Capture the cell that displays the provided text and extract its (X, Y) central coordinate. 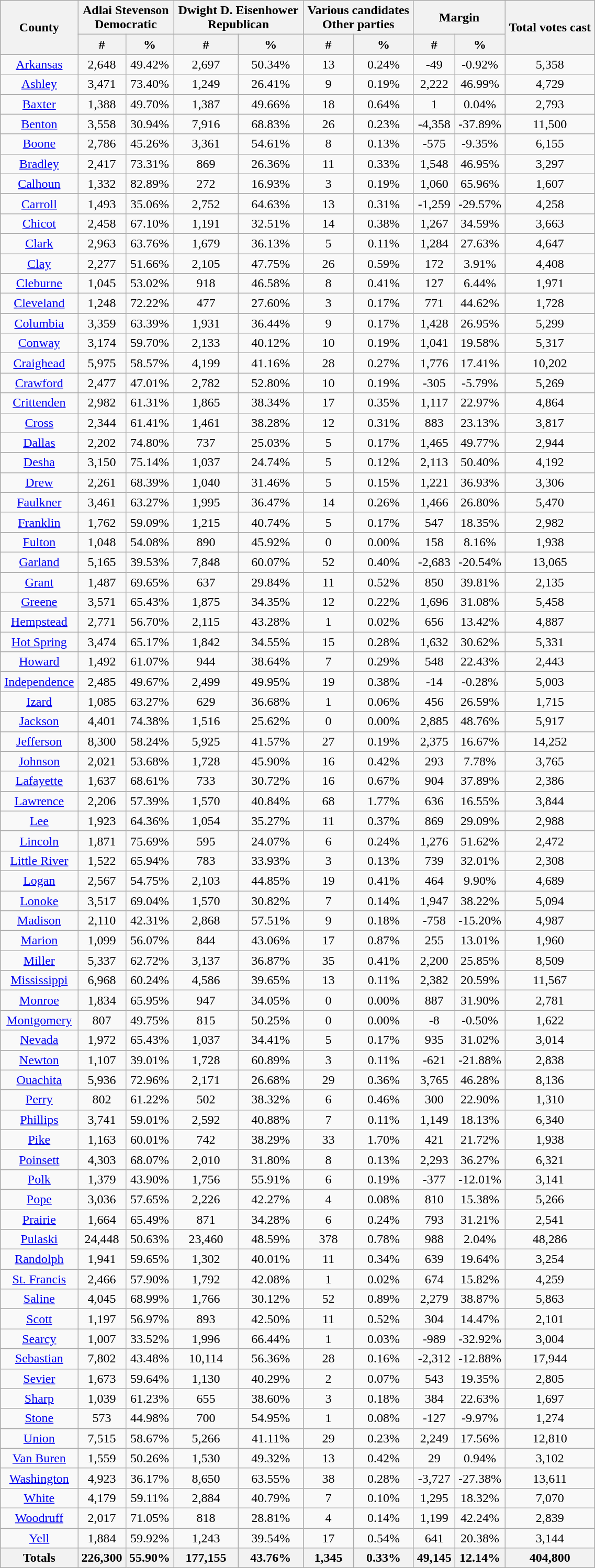
26.80% (480, 502)
43.06% (271, 941)
55.91% (271, 1179)
272 (206, 184)
53.68% (150, 761)
-3,727 (434, 1478)
904 (434, 781)
5,936 (102, 1080)
7,916 (206, 124)
3,359 (102, 323)
1,117 (434, 403)
Ouachita (39, 1080)
-9.97% (480, 1418)
918 (206, 284)
63.76% (150, 243)
60.24% (150, 980)
1,996 (206, 1339)
11,567 (550, 980)
57.65% (150, 1199)
2,782 (206, 383)
404,800 (550, 1558)
Bradley (39, 164)
50.25% (271, 1020)
40.79% (271, 1498)
3,571 (102, 602)
Logan (39, 881)
74.80% (150, 443)
Grant (39, 582)
1,199 (434, 1518)
31.90% (480, 1000)
3,663 (550, 223)
5,317 (550, 343)
Marion (39, 941)
255 (434, 941)
Johnson (39, 761)
34.59% (480, 223)
Montgomery (39, 1020)
1,295 (434, 1498)
0.04% (480, 104)
White (39, 1498)
Newton (39, 1060)
50.63% (150, 1239)
1,995 (206, 502)
Lee (39, 821)
887 (434, 1000)
64.63% (271, 204)
Randolph (39, 1259)
1,607 (550, 184)
4,179 (102, 1498)
17,944 (550, 1359)
1,461 (206, 423)
33.93% (271, 861)
40.29% (271, 1379)
0.87% (384, 941)
67.10% (150, 223)
24.74% (271, 462)
850 (434, 582)
Ashley (39, 84)
Hot Spring (39, 642)
477 (206, 303)
5,337 (102, 961)
988 (434, 1239)
35.27% (271, 821)
1,243 (206, 1538)
Lonoke (39, 900)
35 (329, 961)
17.41% (480, 363)
-127 (434, 1418)
42.50% (271, 1319)
818 (206, 1518)
636 (434, 801)
-27.38% (480, 1478)
5,863 (550, 1299)
1,107 (102, 1060)
26.59% (480, 702)
59.01% (150, 1120)
63.39% (150, 323)
38.22% (480, 900)
36.17% (150, 1478)
68.61% (150, 781)
1,197 (102, 1319)
0.16% (384, 1359)
56.70% (150, 622)
Scott (39, 1319)
40.01% (271, 1259)
2,781 (550, 1000)
1,465 (434, 443)
4,259 (550, 1279)
2,466 (102, 1279)
1,548 (434, 164)
1,762 (102, 522)
2,344 (102, 423)
0.36% (384, 1080)
38.29% (271, 1140)
56.97% (150, 1319)
58.67% (150, 1438)
34.41% (271, 1040)
Dallas (39, 443)
2,135 (550, 582)
Woodruff (39, 1518)
1,284 (434, 243)
639 (434, 1259)
1,792 (206, 1279)
300 (434, 1100)
3,014 (550, 1040)
49.67% (150, 682)
Margin (459, 18)
66.44% (271, 1339)
3.91% (480, 263)
Sebastian (39, 1359)
27.63% (480, 243)
2,793 (550, 104)
50.40% (480, 462)
1,248 (102, 303)
33.52% (150, 1339)
30.94% (150, 124)
55.90% (150, 1558)
Stone (39, 1418)
810 (434, 1199)
15 (329, 642)
Perry (39, 1100)
1,834 (102, 1000)
2,202 (102, 443)
3,150 (102, 462)
3,558 (102, 124)
1,715 (550, 702)
33 (329, 1140)
49.32% (271, 1458)
177,155 (206, 1558)
1,971 (550, 284)
2,472 (550, 841)
72.96% (150, 1080)
45.90% (271, 761)
56.07% (150, 941)
44.85% (271, 881)
0.29% (384, 662)
Baxter (39, 104)
Conway (39, 343)
1,865 (206, 403)
456 (434, 702)
4,408 (550, 263)
73.31% (150, 164)
944 (206, 662)
1,332 (102, 184)
543 (434, 1379)
48,286 (550, 1239)
45.92% (271, 542)
Cleveland (39, 303)
1,130 (206, 1379)
49.77% (480, 443)
Searcy (39, 1339)
Union (39, 1438)
1,622 (550, 1020)
655 (206, 1398)
2,308 (550, 861)
-12.88% (480, 1359)
59.70% (150, 343)
1,276 (434, 841)
4,864 (550, 403)
82.89% (150, 184)
-377 (434, 1179)
72.22% (150, 303)
2,443 (550, 662)
7,802 (102, 1359)
793 (434, 1220)
68.07% (150, 1159)
31.80% (271, 1159)
3,461 (102, 502)
Independence (39, 682)
2,105 (206, 263)
Little River (39, 861)
40.88% (271, 1120)
57.51% (271, 921)
-5.79% (480, 383)
2,541 (550, 1220)
629 (206, 702)
0.07% (384, 1379)
Pope (39, 1199)
64.36% (150, 821)
2,017 (102, 1518)
1,045 (102, 284)
39.65% (271, 980)
69.04% (150, 900)
1,875 (206, 602)
8,136 (550, 1080)
57.90% (150, 1279)
3,297 (550, 164)
5,094 (550, 900)
0.37% (384, 821)
20.38% (480, 1538)
68.99% (150, 1299)
815 (206, 1020)
Prairie (39, 1220)
737 (206, 443)
0.35% (384, 403)
-12.01% (480, 1179)
22.43% (480, 662)
641 (434, 1538)
31.21% (480, 1220)
2,206 (102, 801)
Miller (39, 961)
Garland (39, 562)
4,199 (206, 363)
13.42% (480, 622)
1,522 (102, 861)
1,871 (102, 841)
Arkansas (39, 64)
65.17% (150, 642)
11,500 (550, 124)
802 (102, 1100)
5,925 (206, 741)
10,202 (550, 363)
30.62% (480, 642)
68.39% (150, 482)
48.76% (480, 721)
2,458 (102, 223)
41.16% (271, 363)
36.27% (480, 1159)
-4,358 (434, 124)
1,673 (102, 1379)
10,114 (206, 1359)
Clay (39, 263)
41.57% (271, 741)
1,007 (102, 1339)
65.49% (150, 1220)
304 (434, 1319)
9.90% (480, 881)
-621 (434, 1060)
3,174 (102, 343)
25.62% (271, 721)
226,300 (102, 1558)
County (39, 27)
34.28% (271, 1220)
5,299 (550, 323)
2,200 (434, 961)
46.95% (480, 164)
58.24% (150, 741)
1,054 (206, 821)
2 (329, 1379)
2,115 (206, 622)
48.59% (271, 1239)
742 (206, 1140)
2,382 (434, 980)
Total votes cast (550, 27)
0.94% (480, 1458)
24,448 (102, 1239)
935 (434, 1040)
2,752 (206, 204)
893 (206, 1319)
16.67% (480, 741)
0.15% (384, 482)
1,249 (206, 84)
25.85% (480, 961)
Pike (39, 1140)
421 (434, 1140)
1,679 (206, 243)
-2,312 (434, 1359)
1,972 (102, 1040)
29.09% (480, 821)
2,293 (434, 1159)
1,766 (206, 1299)
2,021 (102, 761)
2,485 (102, 682)
38.64% (271, 662)
Desha (39, 462)
21.72% (480, 1140)
49.70% (150, 104)
58.57% (150, 363)
5,165 (102, 562)
40.74% (271, 522)
1,530 (206, 1458)
18.32% (480, 1498)
1,302 (206, 1259)
59.65% (150, 1259)
Lafayette (39, 781)
17.56% (480, 1438)
3,141 (550, 1179)
6,155 (550, 144)
656 (434, 622)
2,222 (434, 84)
890 (206, 542)
3,741 (102, 1120)
Cross (39, 423)
50.34% (271, 64)
1,345 (329, 1558)
Jackson (39, 721)
3,471 (102, 84)
2,103 (206, 881)
45.26% (150, 144)
Izard (39, 702)
2,261 (102, 482)
22.90% (480, 1100)
1,221 (434, 482)
127 (434, 284)
69.65% (150, 582)
Carroll (39, 204)
1,048 (102, 542)
2,113 (434, 462)
75.14% (150, 462)
14.47% (480, 1319)
46.58% (271, 284)
2,499 (206, 682)
1,274 (550, 1418)
3,361 (206, 144)
-15.20% (480, 921)
2,988 (550, 821)
38.34% (271, 403)
59.92% (150, 1538)
464 (434, 881)
54.95% (271, 1418)
74.38% (150, 721)
5,470 (550, 502)
37.89% (480, 781)
25.03% (271, 443)
0.78% (384, 1239)
42.08% (271, 1279)
Franklin (39, 522)
Drew (39, 482)
42.24% (480, 1518)
3,036 (102, 1199)
1,516 (206, 721)
-1,259 (434, 204)
44.98% (150, 1418)
39.53% (150, 562)
42.31% (150, 921)
30.82% (271, 900)
8,300 (102, 741)
39.01% (150, 1060)
4,887 (550, 622)
293 (434, 761)
Poinsett (39, 1159)
1,099 (102, 941)
4,045 (102, 1299)
26.95% (480, 323)
4,987 (550, 921)
1,310 (550, 1100)
2,386 (550, 781)
Various candidatesOther parties (358, 18)
32.01% (480, 861)
4,401 (102, 721)
384 (434, 1398)
0.34% (384, 1259)
733 (206, 781)
61.07% (150, 662)
2,771 (102, 622)
3,254 (550, 1259)
20.59% (480, 980)
1,493 (102, 204)
61.31% (150, 403)
Hempstead (39, 622)
Sharp (39, 1398)
Madison (39, 921)
1,466 (434, 502)
1,941 (102, 1259)
0.12% (384, 462)
6.44% (480, 284)
57.39% (150, 801)
8,650 (206, 1478)
-37.89% (480, 124)
3,817 (550, 423)
5,917 (550, 721)
-575 (434, 144)
43.90% (150, 1179)
35.06% (150, 204)
Jefferson (39, 741)
15.38% (480, 1199)
41.11% (271, 1438)
Greene (39, 602)
1,149 (434, 1120)
2,963 (102, 243)
34.05% (271, 1000)
26.41% (271, 84)
47.01% (150, 383)
2,786 (102, 144)
23.13% (480, 423)
-49 (434, 64)
65.95% (150, 1000)
Lawrence (39, 801)
1,559 (102, 1458)
2,868 (206, 921)
7,515 (102, 1438)
52.80% (271, 383)
2,110 (102, 921)
29.84% (271, 582)
36.47% (271, 502)
13,065 (550, 562)
Totals (39, 1558)
3,306 (550, 482)
73.40% (150, 84)
-9.35% (480, 144)
-2,683 (434, 562)
2,884 (206, 1498)
5,975 (102, 363)
5,458 (550, 602)
40.84% (271, 801)
-989 (434, 1339)
Benton (39, 124)
Calhoun (39, 184)
0.54% (384, 1538)
60.07% (271, 562)
61.41% (150, 423)
51.62% (480, 841)
34.35% (271, 602)
54.75% (150, 881)
38 (329, 1478)
807 (102, 1020)
Adlai StevensonDemocratic (126, 18)
1,960 (550, 941)
1,637 (102, 781)
2,226 (206, 1199)
Clark (39, 243)
158 (434, 542)
1,947 (434, 900)
19.64% (480, 1259)
2,249 (434, 1438)
4,729 (550, 84)
1,428 (434, 323)
1,041 (434, 343)
0.40% (384, 562)
71.05% (150, 1518)
36.93% (480, 482)
Fulton (39, 542)
43.76% (271, 1558)
40.12% (271, 343)
46.99% (480, 84)
61.22% (150, 1100)
49.75% (150, 1020)
2,375 (434, 741)
51.66% (150, 263)
2,592 (206, 1120)
4,647 (550, 243)
1,842 (206, 642)
4,258 (550, 204)
12,810 (550, 1438)
Yell (39, 1538)
2,277 (102, 263)
6,321 (550, 1159)
2,133 (206, 343)
0.59% (384, 263)
2,805 (550, 1379)
2,944 (550, 443)
59.64% (150, 1379)
2,567 (102, 881)
1,756 (206, 1179)
883 (434, 423)
1,487 (102, 582)
0.67% (384, 781)
49.66% (271, 104)
38.28% (271, 423)
1,085 (102, 702)
Crittenden (39, 403)
38.32% (271, 1100)
Faulkner (39, 502)
36.68% (271, 702)
31.46% (271, 482)
32.51% (271, 223)
59.11% (150, 1498)
1.70% (384, 1140)
1,163 (102, 1140)
739 (434, 861)
7.78% (480, 761)
63.55% (271, 1478)
59.09% (150, 522)
2,885 (434, 721)
26.68% (271, 1080)
-0.92% (480, 64)
2,101 (550, 1319)
1,923 (102, 821)
49.42% (150, 64)
3,102 (550, 1458)
1,060 (434, 184)
172 (434, 263)
6,968 (102, 980)
5,003 (550, 682)
54.61% (271, 144)
60.01% (150, 1140)
-758 (434, 921)
1,696 (434, 602)
18 (329, 104)
0.03% (384, 1339)
0.06% (384, 702)
7,070 (550, 1498)
47.75% (271, 263)
1,379 (102, 1179)
18.35% (480, 522)
54.08% (150, 542)
Pulaski (39, 1239)
49.95% (271, 682)
49,145 (434, 1558)
50.26% (150, 1458)
Boone (39, 144)
1,697 (550, 1398)
24.07% (271, 841)
0.89% (384, 1299)
53.02% (150, 284)
3,474 (102, 642)
Crawford (39, 383)
4,923 (102, 1478)
3,144 (550, 1538)
36.44% (271, 323)
8.16% (480, 542)
34.55% (271, 642)
2,010 (206, 1159)
5,269 (550, 383)
8,509 (550, 961)
19.35% (480, 1379)
Lincoln (39, 841)
1.77% (384, 801)
1,931 (206, 323)
16.93% (271, 184)
39.81% (480, 582)
844 (206, 941)
5,358 (550, 64)
378 (329, 1239)
2,839 (550, 1518)
573 (102, 1418)
1,388 (102, 104)
61.23% (150, 1398)
Craighead (39, 363)
75.69% (150, 841)
16.55% (480, 801)
-14 (434, 682)
43.28% (271, 622)
1,215 (206, 522)
31.02% (480, 1040)
28.81% (271, 1518)
Polk (39, 1179)
-21.88% (480, 1060)
Dwight D. EisenhowerRepublican (239, 18)
-305 (434, 383)
Chicot (39, 223)
27 (329, 741)
Columbia (39, 323)
-0.50% (480, 1020)
68.83% (271, 124)
1,492 (102, 662)
783 (206, 861)
2,279 (434, 1299)
0.64% (384, 104)
13,611 (550, 1478)
56.36% (271, 1359)
26.36% (271, 164)
13.01% (480, 941)
548 (434, 662)
46.28% (480, 1080)
3,137 (206, 961)
5,331 (550, 642)
0.26% (384, 502)
39.54% (271, 1538)
1,267 (434, 223)
1,776 (434, 363)
3,004 (550, 1339)
22.63% (480, 1398)
68 (329, 801)
2,697 (206, 64)
14,252 (550, 741)
Saline (39, 1299)
2,477 (102, 383)
30.12% (271, 1299)
18.13% (480, 1120)
595 (206, 841)
65.94% (150, 861)
-0.28% (480, 682)
Sevier (39, 1379)
65.96% (480, 184)
4,303 (102, 1159)
1,191 (206, 223)
2,838 (550, 1060)
36.87% (271, 961)
4,689 (550, 881)
1,040 (206, 482)
15.82% (480, 1279)
3,844 (550, 801)
2,417 (102, 164)
30.72% (271, 781)
Nevada (39, 1040)
St. Francis (39, 1279)
19.58% (480, 343)
2,171 (206, 1080)
3,517 (102, 900)
1,632 (434, 642)
Cleburne (39, 284)
62.72% (150, 961)
42.27% (271, 1199)
2.04% (480, 1239)
547 (434, 522)
771 (434, 303)
947 (206, 1000)
1,387 (206, 104)
6,340 (550, 1120)
Howard (39, 662)
674 (434, 1279)
0.27% (384, 363)
22.97% (480, 403)
Washington (39, 1478)
36.13% (271, 243)
-8 (434, 1020)
0.46% (384, 1100)
60.89% (271, 1060)
2,648 (102, 64)
637 (206, 582)
-20.54% (480, 562)
1,039 (102, 1398)
1,884 (102, 1538)
38.60% (271, 1398)
502 (206, 1100)
38.87% (480, 1299)
7,848 (206, 562)
1,664 (102, 1220)
4,586 (206, 980)
871 (206, 1220)
Monroe (39, 1000)
Mississippi (39, 980)
43.48% (150, 1359)
0.10% (384, 1498)
0.22% (384, 602)
Phillips (39, 1120)
-32.92% (480, 1339)
-29.57% (480, 204)
27.60% (271, 303)
31.08% (480, 602)
Van Buren (39, 1458)
23,460 (206, 1239)
700 (206, 1418)
4,192 (550, 462)
12.14% (480, 1558)
44.62% (480, 303)
